Capture the cell that displays the provided text and extract its [X, Y] central coordinate. 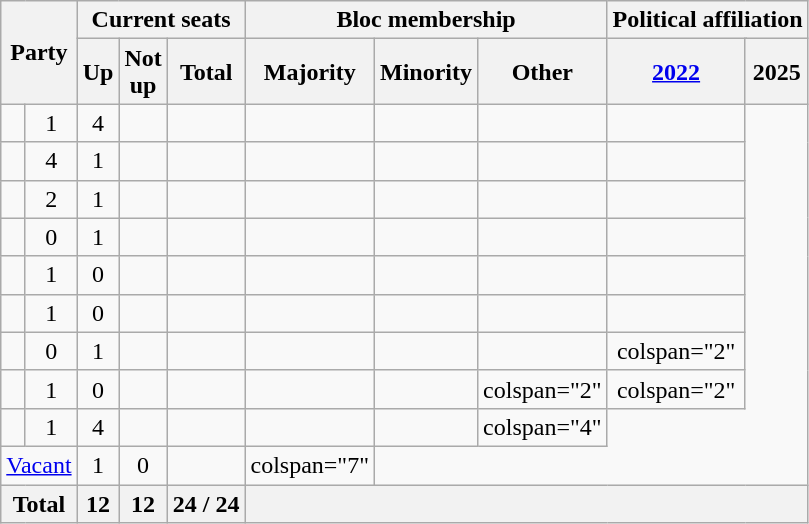
Bloc membership [426, 20]
colspan="4" [543, 427]
Up [98, 72]
Current seats [161, 20]
colspan="7" [310, 465]
Vacant [39, 465]
2022 [676, 72]
Party [39, 52]
24 / 24 [206, 503]
Minority [426, 72]
2 [51, 199]
2025 [776, 72]
Majority [310, 72]
Political affiliation [708, 20]
Notup [143, 72]
Other [543, 72]
